For the text-containing cell, return its midpoint in [x, y] coordinate format. 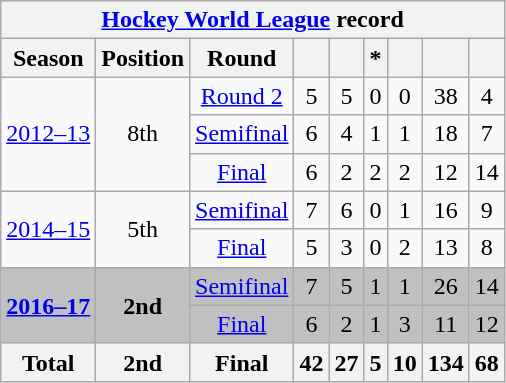
Round 2 [242, 96]
Season [48, 58]
11 [446, 324]
27 [346, 362]
26 [446, 286]
134 [446, 362]
18 [446, 134]
16 [446, 210]
Round [242, 58]
Total [48, 362]
* [376, 58]
Hockey World League record [253, 20]
5th [143, 229]
10 [404, 362]
2014–15 [48, 229]
42 [312, 362]
Position [143, 58]
13 [446, 248]
9 [486, 210]
2016–17 [48, 305]
38 [446, 96]
68 [486, 362]
8 [486, 248]
8th [143, 134]
2012–13 [48, 134]
